Output the (X, Y) coordinate of the center of the cell containing the given text.  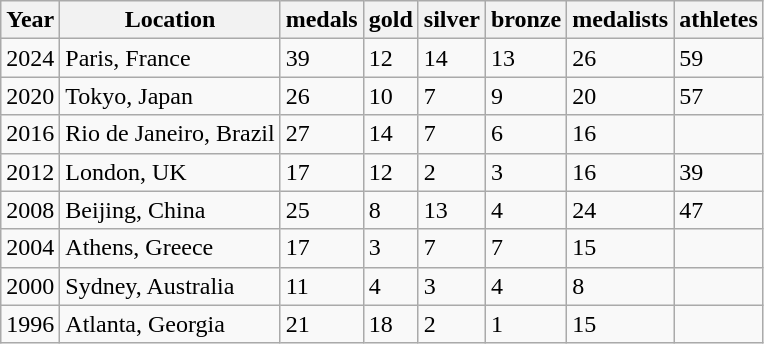
gold (390, 20)
2024 (30, 58)
27 (322, 134)
medals (322, 20)
Atlanta, Georgia (170, 324)
Rio de Janeiro, Brazil (170, 134)
21 (322, 324)
Athens, Greece (170, 248)
59 (719, 58)
18 (390, 324)
2016 (30, 134)
Paris, France (170, 58)
9 (526, 96)
1 (526, 324)
athletes (719, 20)
Tokyo, Japan (170, 96)
25 (322, 210)
20 (620, 96)
bronze (526, 20)
Year (30, 20)
2020 (30, 96)
2000 (30, 286)
6 (526, 134)
2012 (30, 172)
Location (170, 20)
11 (322, 286)
silver (452, 20)
medalists (620, 20)
24 (620, 210)
Beijing, China (170, 210)
10 (390, 96)
57 (719, 96)
Sydney, Australia (170, 286)
London, UK (170, 172)
2004 (30, 248)
47 (719, 210)
1996 (30, 324)
2008 (30, 210)
